Scan for the cell matching the given text and deliver its (x, y) coordinate at center. 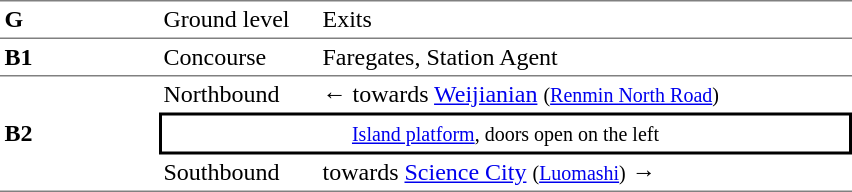
Faregates, Station Agent (585, 58)
G (80, 20)
Island platform, doors open on the left (506, 133)
Southbound (238, 173)
Ground level (238, 20)
towards Science City (Luomashi) → (585, 173)
B2 (80, 134)
← towards Weijianian (Renmin North Road) (585, 94)
Concourse (238, 58)
Northbound (238, 94)
B1 (80, 58)
Exits (585, 20)
